Return [x, y] of the center of cell containing provided text 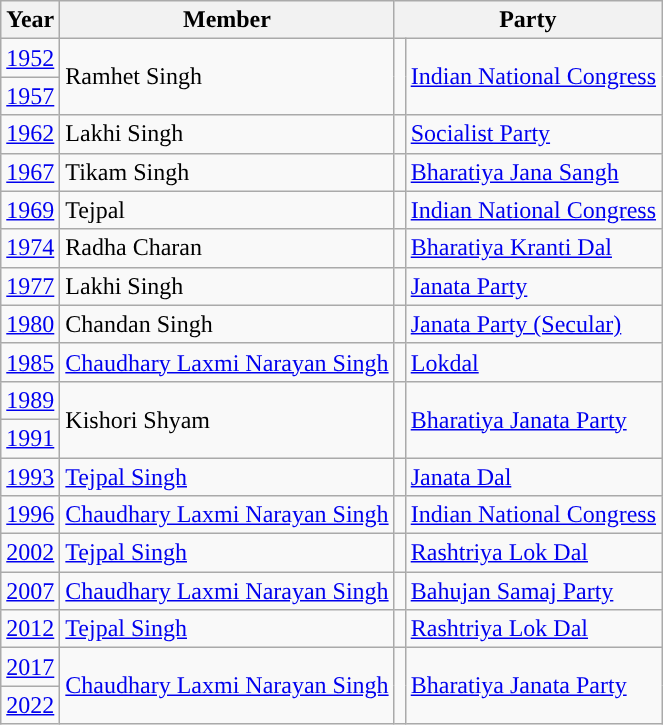
2002 [30, 553]
Bharatiya Kranti Dal [533, 248]
Janata Party [533, 286]
Chandan Singh [227, 324]
Janata Dal [533, 477]
1989 [30, 400]
2012 [30, 629]
Socialist Party [533, 134]
2007 [30, 591]
Lokdal [533, 362]
1952 [30, 58]
Tejpal [227, 210]
Janata Party (Secular) [533, 324]
1991 [30, 438]
Bharatiya Jana Sangh [533, 172]
Year [30, 20]
1974 [30, 248]
1962 [30, 134]
1993 [30, 477]
2017 [30, 667]
Radha Charan [227, 248]
1969 [30, 210]
Member [227, 20]
1996 [30, 515]
Kishori Shyam [227, 419]
Party [528, 20]
1977 [30, 286]
1985 [30, 362]
1957 [30, 96]
1980 [30, 324]
Tikam Singh [227, 172]
2022 [30, 705]
Bahujan Samaj Party [533, 591]
1967 [30, 172]
Ramhet Singh [227, 77]
